Extract the (x, y) coordinate from the center of the cell holding the provided text.  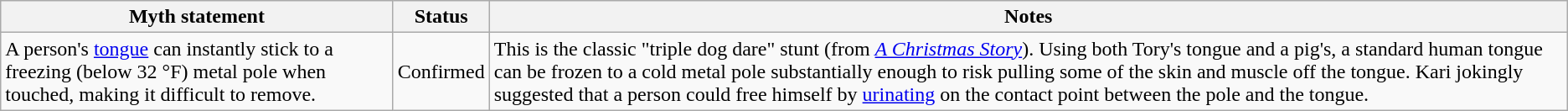
Notes (1029, 17)
Confirmed (441, 71)
A person's tongue can instantly stick to a freezing (below 32 °F) metal pole when touched, making it difficult to remove. (197, 71)
Myth statement (197, 17)
Status (441, 17)
